Extract the (x, y) coordinate from the center of the cell holding the provided text.  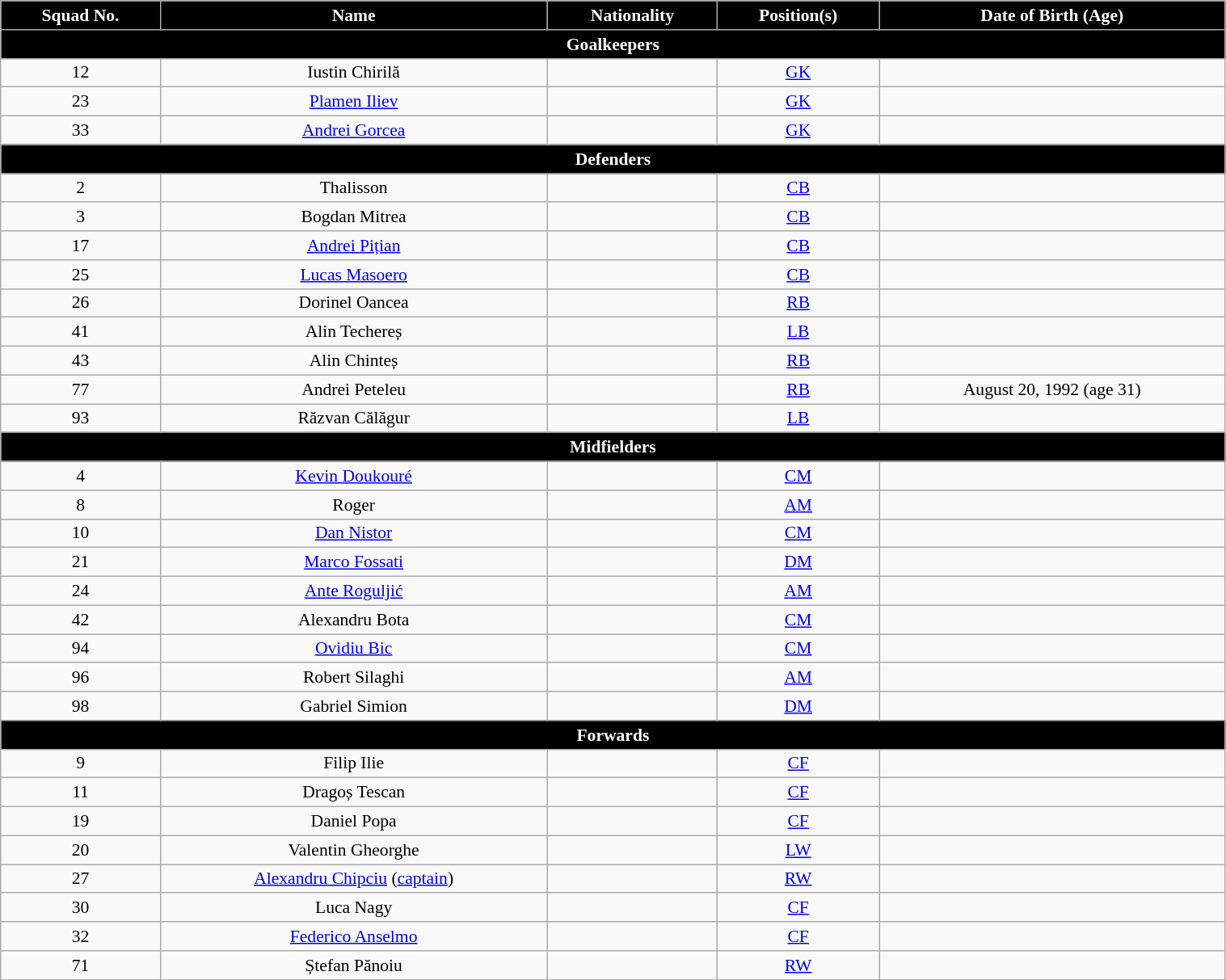
Alin Chinteș (354, 361)
Valentin Gheorghe (354, 850)
Ovidiu Bic (354, 649)
Luca Nagy (354, 908)
96 (81, 678)
Date of Birth (Age) (1052, 15)
33 (81, 131)
Filip Ilie (354, 763)
Roger (354, 505)
Federico Anselmo (354, 936)
Andrei Gorcea (354, 131)
Iustin Chirilă (354, 73)
94 (81, 649)
Marco Fossati (354, 562)
17 (81, 246)
Position(s) (798, 15)
Alexandru Bota (354, 620)
23 (81, 102)
20 (81, 850)
9 (81, 763)
11 (81, 793)
71 (81, 965)
32 (81, 936)
Forwards (613, 735)
8 (81, 505)
2 (81, 188)
Dorinel Oancea (354, 303)
Daniel Popa (354, 822)
Thalisson (354, 188)
4 (81, 476)
27 (81, 879)
41 (81, 332)
42 (81, 620)
Plamen Iliev (354, 102)
Dan Nistor (354, 533)
26 (81, 303)
Gabriel Simion (354, 706)
Bogdan Mitrea (354, 217)
Robert Silaghi (354, 678)
30 (81, 908)
12 (81, 73)
25 (81, 275)
Andrei Peteleu (354, 389)
LW (798, 850)
August 20, 1992 (age 31) (1052, 389)
Name (354, 15)
Andrei Pițian (354, 246)
Goalkeepers (613, 44)
93 (81, 418)
Lucas Masoero (354, 275)
24 (81, 591)
Dragoș Tescan (354, 793)
21 (81, 562)
98 (81, 706)
77 (81, 389)
Defenders (613, 159)
Ștefan Pănoiu (354, 965)
Răzvan Călăgur (354, 418)
Midfielders (613, 448)
Nationality (632, 15)
10 (81, 533)
19 (81, 822)
Kevin Doukouré (354, 476)
Alin Techereș (354, 332)
43 (81, 361)
3 (81, 217)
Ante Roguljić (354, 591)
Alexandru Chipciu (captain) (354, 879)
Squad No. (81, 15)
